Pinpoint the cell where the given text exists, returning its (x, y) midpoint coordinate. 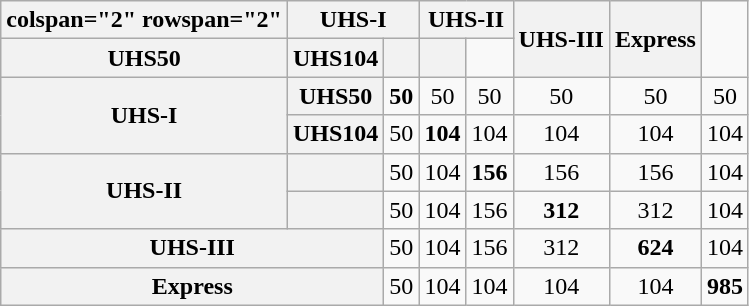
colspan="2" rowspan="2" (144, 20)
985 (724, 286)
624 (655, 248)
